For the text-containing cell, return its midpoint in [x, y] coordinate format. 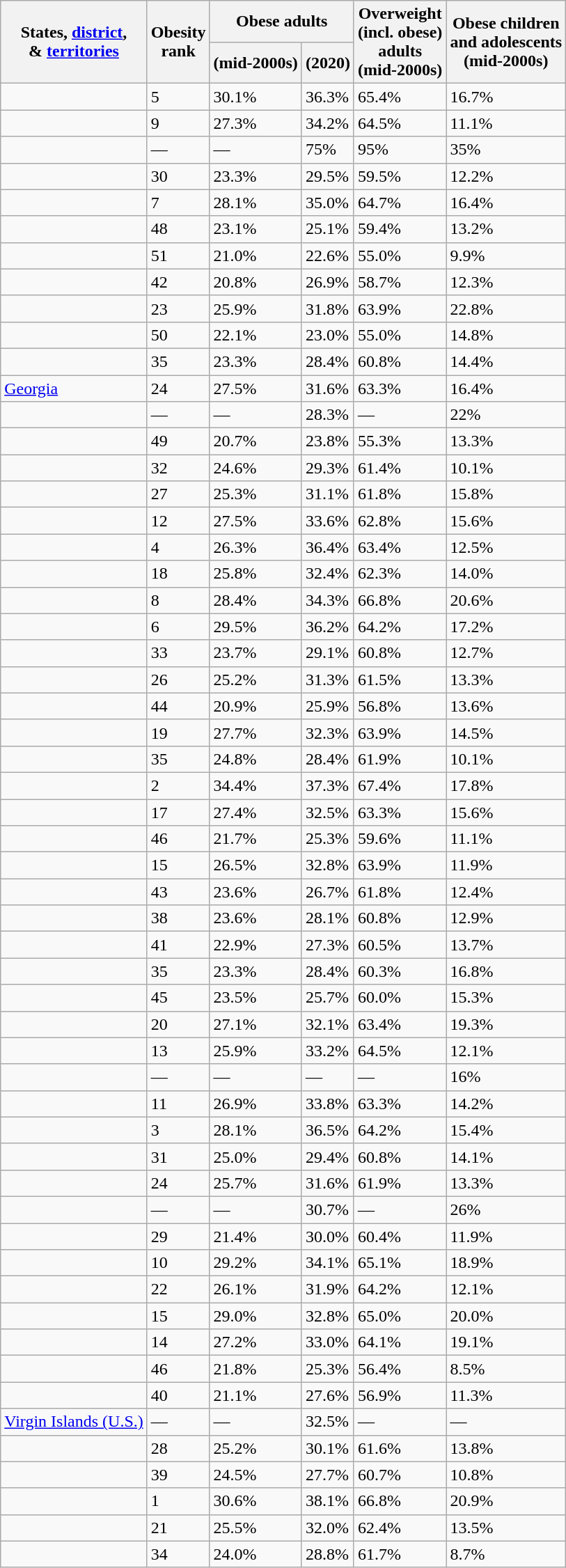
50 [178, 335]
38 [178, 918]
34.3% [327, 600]
13.7% [506, 945]
16.7% [506, 97]
38.1% [327, 1501]
12.9% [506, 918]
31.3% [327, 680]
27.2% [256, 1342]
2 [178, 785]
13.8% [506, 1448]
49 [178, 441]
27.1% [256, 1024]
Obese adults [281, 22]
33 [178, 653]
62.4% [400, 1528]
11 [178, 1104]
30.7% [327, 1209]
19.3% [506, 1024]
61.7% [400, 1554]
30.0% [327, 1236]
26% [506, 1209]
60.4% [400, 1236]
20.8% [256, 282]
(2020) [327, 63]
61.6% [400, 1448]
27 [178, 494]
20.7% [256, 441]
32.0% [327, 1528]
12 [178, 521]
34.4% [256, 785]
8.5% [506, 1369]
17.2% [506, 627]
12.7% [506, 653]
25.5% [256, 1528]
25.8% [256, 574]
24.8% [256, 759]
34 [178, 1554]
26.3% [256, 547]
28 [178, 1448]
56.4% [400, 1369]
13.2% [506, 229]
22.8% [506, 308]
31.1% [327, 494]
21.0% [256, 256]
62.8% [400, 521]
64.1% [400, 1342]
30 [178, 176]
32.4% [327, 574]
25.1% [327, 229]
14.2% [506, 1104]
59.5% [400, 176]
55.3% [400, 441]
8 [178, 600]
22.9% [256, 945]
32 [178, 468]
56.8% [400, 706]
16.8% [506, 971]
56.9% [400, 1395]
States, district, & territories [74, 42]
22.6% [327, 256]
23 [178, 308]
15.3% [506, 998]
12.2% [506, 176]
60.7% [400, 1475]
Georgia [74, 388]
41 [178, 945]
27.6% [327, 1395]
37.3% [327, 785]
26.7% [327, 892]
3 [178, 1130]
20 [178, 1024]
32.1% [327, 1024]
12.3% [506, 282]
13 [178, 1051]
1 [178, 1501]
65.0% [400, 1316]
29 [178, 1236]
19 [178, 732]
10.8% [506, 1475]
23.8% [327, 441]
65.4% [400, 97]
6 [178, 627]
22.1% [256, 335]
59.6% [400, 839]
12.4% [506, 892]
4 [178, 547]
45 [178, 998]
26.5% [256, 865]
20.6% [506, 600]
14.4% [506, 361]
36.5% [327, 1130]
13.5% [506, 1528]
29.0% [256, 1316]
31.9% [327, 1289]
40 [178, 1395]
30.6% [256, 1501]
29.2% [256, 1263]
24.6% [256, 468]
75% [327, 150]
26.1% [256, 1289]
31 [178, 1157]
24.0% [256, 1554]
60.5% [400, 945]
22 [178, 1289]
(mid-2000s) [256, 63]
36.2% [327, 627]
95% [400, 150]
61.4% [400, 468]
24.5% [256, 1475]
28.8% [327, 1554]
14.8% [506, 335]
14.1% [506, 1157]
19.1% [506, 1342]
20.0% [506, 1316]
Obesityrank [178, 42]
8.7% [506, 1554]
28.3% [327, 415]
29.4% [327, 1157]
18.9% [506, 1263]
44 [178, 706]
43 [178, 892]
21.8% [256, 1369]
35% [506, 150]
17 [178, 813]
21 [178, 1528]
Virgin Islands (U.S.) [74, 1422]
33.6% [327, 521]
7 [178, 203]
29.1% [327, 653]
58.7% [400, 282]
34.1% [327, 1263]
14.0% [506, 574]
13.6% [506, 706]
64.7% [400, 203]
Overweight(incl. obese)adults(mid-2000s) [400, 42]
15.8% [506, 494]
33.0% [327, 1342]
15.4% [506, 1130]
21.7% [256, 839]
11.3% [506, 1395]
23.7% [256, 653]
33.2% [327, 1051]
59.4% [400, 229]
39 [178, 1475]
48 [178, 229]
67.4% [400, 785]
32.3% [327, 732]
9 [178, 123]
9.9% [506, 256]
21.1% [256, 1395]
25.0% [256, 1157]
14 [178, 1342]
42 [178, 282]
23.5% [256, 998]
Obese childrenand adolescents(mid-2000s) [506, 42]
61.5% [400, 680]
33.8% [327, 1104]
26 [178, 680]
14.5% [506, 732]
31.8% [327, 308]
12.5% [506, 547]
23.0% [327, 335]
21.4% [256, 1236]
51 [178, 256]
36.4% [327, 547]
18 [178, 574]
29.3% [327, 468]
60.3% [400, 971]
27.4% [256, 813]
16% [506, 1077]
5 [178, 97]
22% [506, 415]
62.3% [400, 574]
10 [178, 1263]
65.1% [400, 1263]
23.1% [256, 229]
34.2% [327, 123]
17.8% [506, 785]
35.0% [327, 203]
36.3% [327, 97]
60.0% [400, 998]
